Locate the cell with the specified text and output its (X, Y) center coordinate. 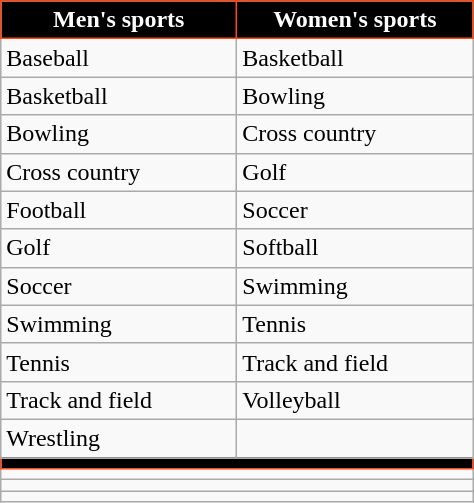
Volleyball (355, 400)
Men's sports (119, 20)
Softball (355, 248)
Women's sports (355, 20)
Baseball (119, 58)
Wrestling (119, 438)
Football (119, 210)
